From the cell containing the given text, extract its center point as [x, y] coordinate. 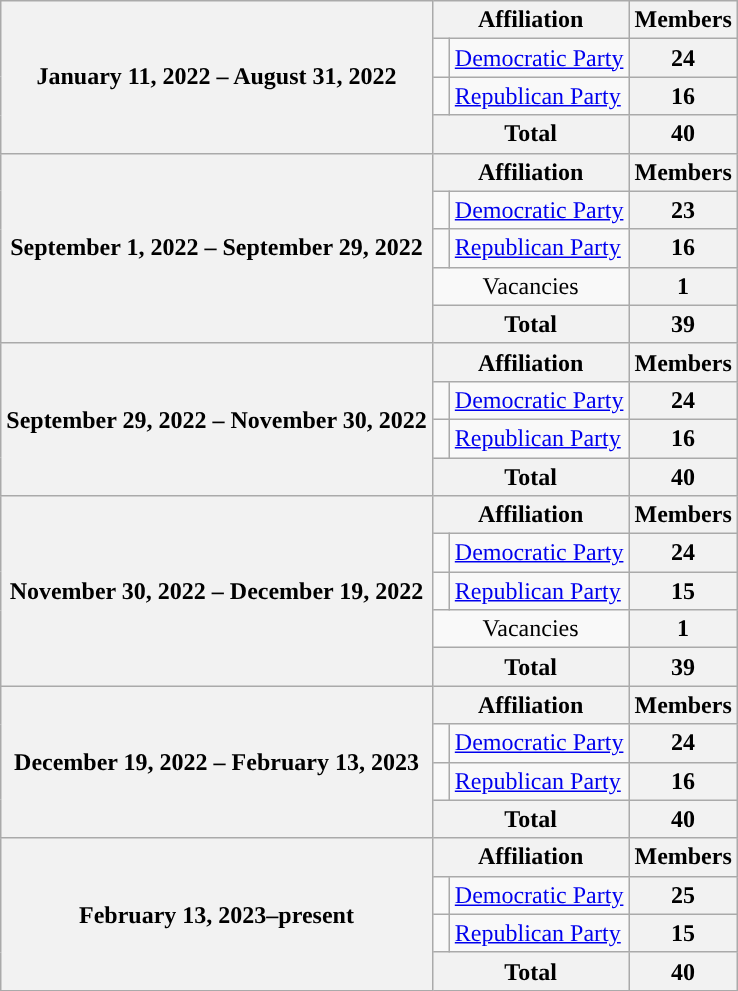
25 [683, 895]
September 1, 2022 – September 29, 2022 [216, 248]
January 11, 2022 – August 31, 2022 [216, 77]
December 19, 2022 – February 13, 2023 [216, 762]
November 30, 2022 – December 19, 2022 [216, 591]
23 [683, 210]
September 29, 2022 – November 30, 2022 [216, 419]
February 13, 2023–present [216, 914]
